Extract the (x, y) coordinate from the center of the cell holding the provided text.  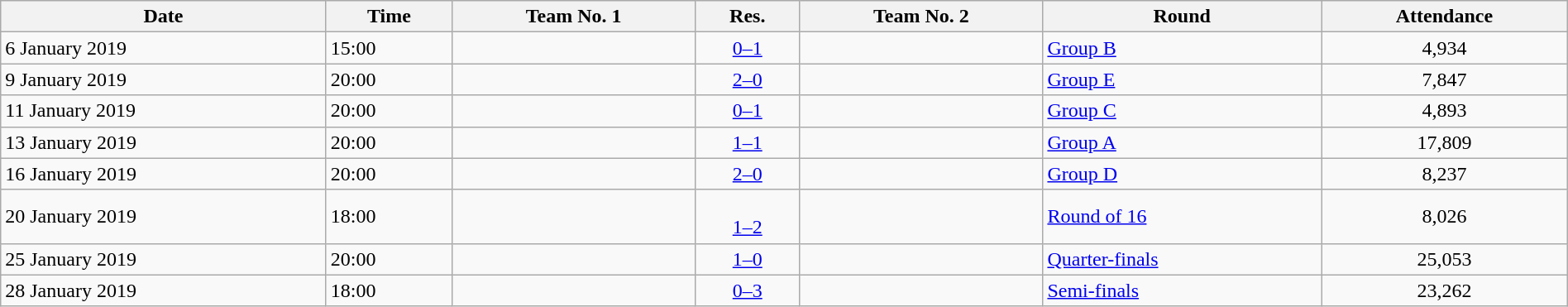
28 January 2019 (164, 290)
16 January 2019 (164, 174)
0–3 (748, 290)
1–0 (748, 259)
Group E (1183, 79)
Group B (1183, 48)
Group D (1183, 174)
25,053 (1445, 259)
Date (164, 17)
Round of 16 (1183, 217)
1–1 (748, 142)
13 January 2019 (164, 142)
Team No. 2 (921, 17)
7,847 (1445, 79)
Semi-finals (1183, 290)
Attendance (1445, 17)
Team No. 1 (574, 17)
Quarter-finals (1183, 259)
Time (389, 17)
23,262 (1445, 290)
1–2 (748, 217)
6 January 2019 (164, 48)
11 January 2019 (164, 111)
8,237 (1445, 174)
15:00 (389, 48)
9 January 2019 (164, 79)
Group A (1183, 142)
4,934 (1445, 48)
20 January 2019 (164, 217)
4,893 (1445, 111)
Group C (1183, 111)
Res. (748, 17)
25 January 2019 (164, 259)
Round (1183, 17)
8,026 (1445, 217)
17,809 (1445, 142)
